Scan for the cell matching the given text and deliver its [X, Y] coordinate at center. 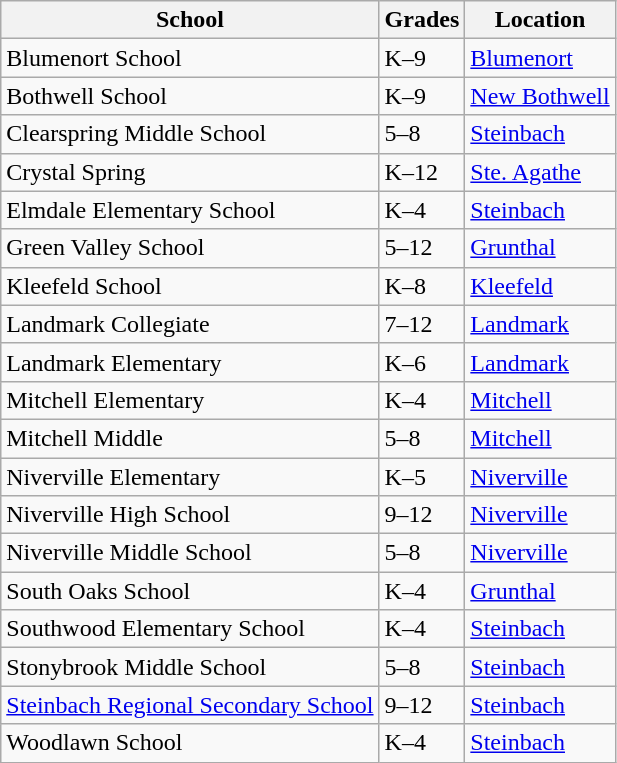
Woodlawn School [190, 743]
Bothwell School [190, 96]
K–6 [422, 362]
Clearspring Middle School [190, 134]
Crystal Spring [190, 172]
Landmark Collegiate [190, 324]
Niverville High School [190, 515]
Kleefeld School [190, 286]
Location [540, 20]
Elmdale Elementary School [190, 210]
Blumenort School [190, 58]
Niverville Middle School [190, 553]
South Oaks School [190, 591]
Landmark Elementary [190, 362]
Niverville Elementary [190, 477]
Blumenort [540, 58]
Grades [422, 20]
Southwood Elementary School [190, 629]
K–8 [422, 286]
Stonybrook Middle School [190, 667]
K–12 [422, 172]
K–5 [422, 477]
School [190, 20]
New Bothwell [540, 96]
Mitchell Elementary [190, 400]
7–12 [422, 324]
Green Valley School [190, 248]
Steinbach Regional Secondary School [190, 705]
5–12 [422, 248]
Mitchell Middle [190, 438]
Kleefeld [540, 286]
Ste. Agathe [540, 172]
